Scan for the cell matching the given text and deliver its [x, y] coordinate at center. 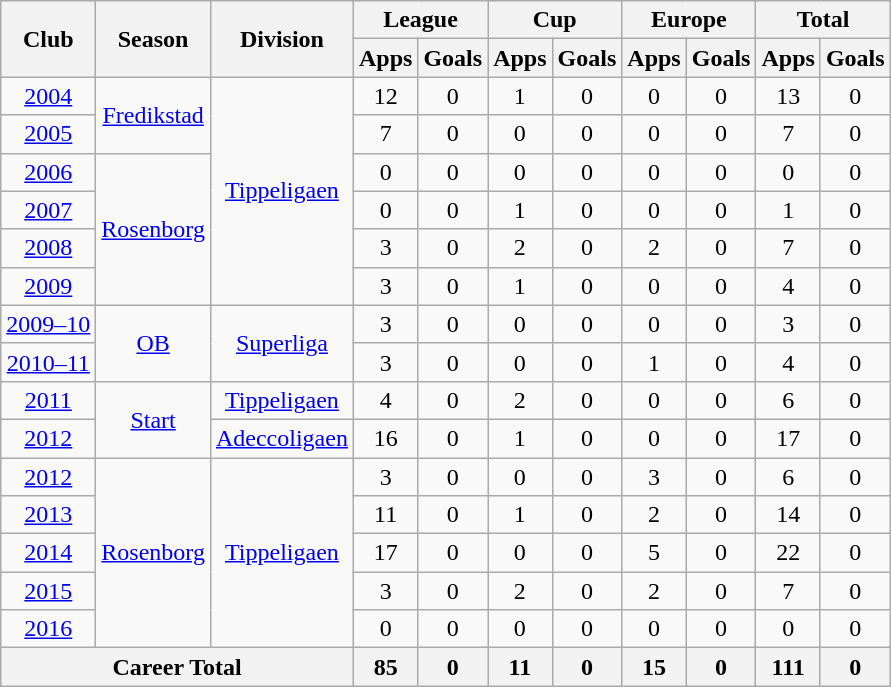
22 [788, 553]
85 [385, 667]
2008 [48, 248]
15 [654, 667]
5 [654, 553]
Division [282, 39]
Start [154, 419]
Total [823, 20]
Cup [555, 20]
2013 [48, 515]
2007 [48, 210]
2005 [48, 134]
2009–10 [48, 324]
2010–11 [48, 362]
OB [154, 343]
League [420, 20]
16 [385, 438]
Career Total [178, 667]
Club [48, 39]
2015 [48, 591]
2011 [48, 400]
Europe [689, 20]
2006 [48, 172]
Fredikstad [154, 115]
14 [788, 515]
13 [788, 96]
Superliga [282, 343]
2014 [48, 553]
Adeccoligaen [282, 438]
Season [154, 39]
111 [788, 667]
2016 [48, 629]
2004 [48, 96]
2009 [48, 286]
12 [385, 96]
